Provide the [x, y] coordinate of the cell's center where the given text is located.  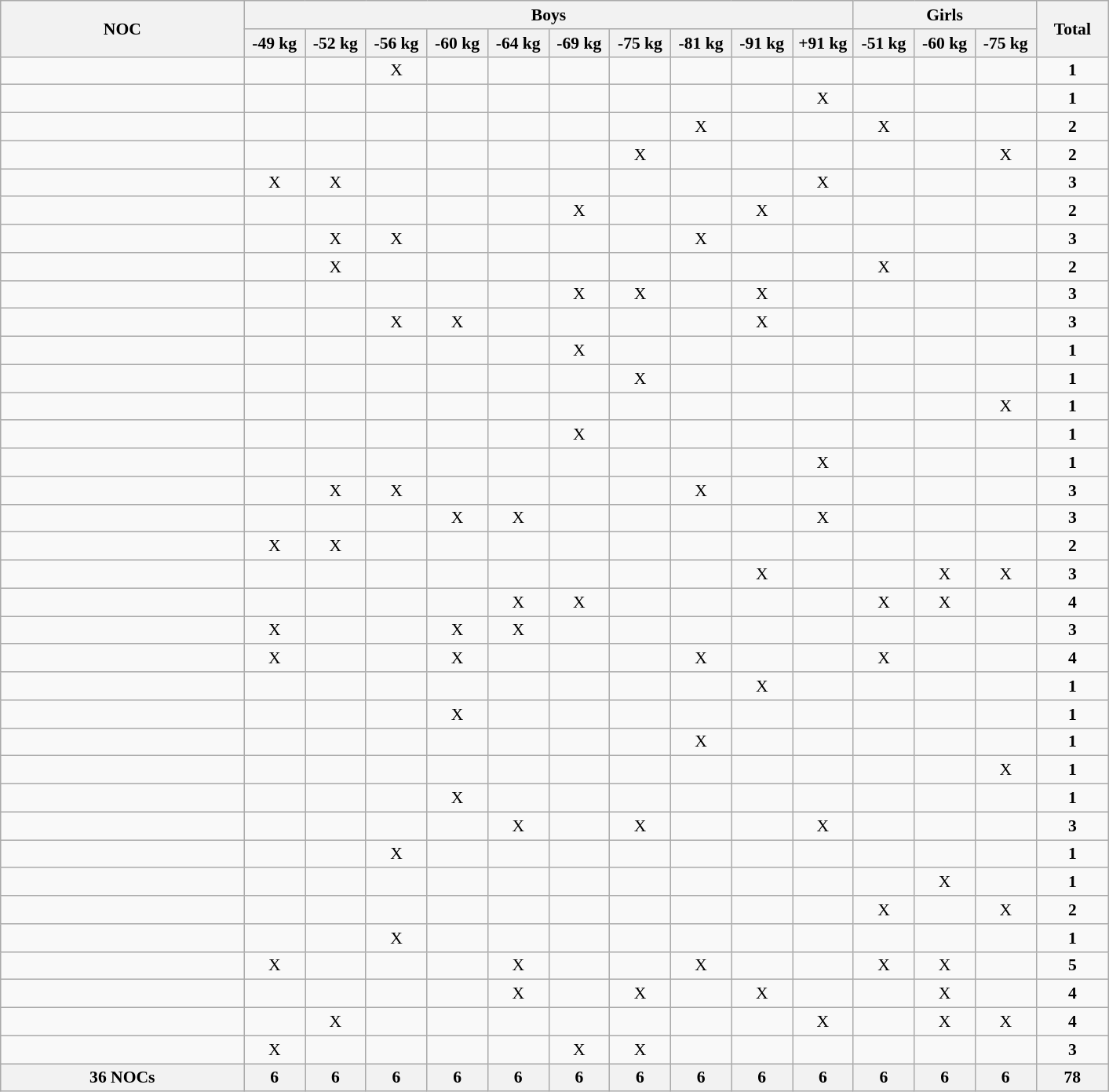
-81 kg [701, 43]
+91 kg [823, 43]
36 NOCs [122, 1078]
-69 kg [579, 43]
78 [1072, 1078]
-49 kg [275, 43]
5 [1072, 966]
Total [1072, 28]
NOC [122, 28]
Boys [549, 15]
-56 kg [396, 43]
Girls [945, 15]
-91 kg [762, 43]
-51 kg [884, 43]
-64 kg [518, 43]
-52 kg [335, 43]
